Locate the cell with the specified text and output its [x, y] center coordinate. 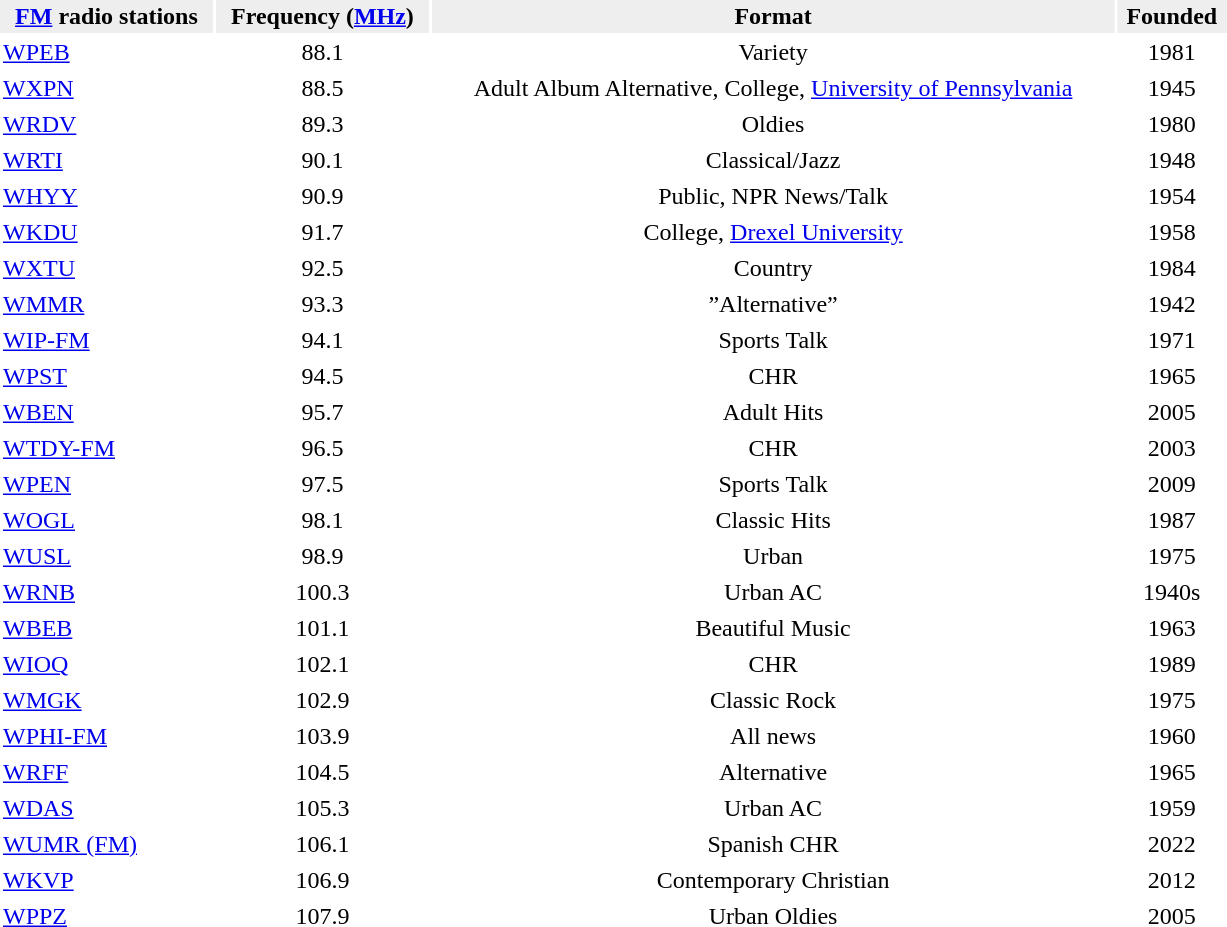
WXTU [106, 268]
92.5 [322, 268]
Format [773, 16]
94.5 [322, 376]
Adult Hits [773, 412]
90.9 [322, 196]
WTDY-FM [106, 448]
Classical/Jazz [773, 160]
Contemporary Christian [773, 880]
Public, NPR News/Talk [773, 196]
1984 [1172, 268]
1980 [1172, 124]
88.1 [322, 52]
100.3 [322, 592]
WKVP [106, 880]
Beautiful Music [773, 628]
Classic Hits [773, 520]
WRTI [106, 160]
College, Drexel University [773, 232]
WIOQ [106, 664]
94.1 [322, 340]
90.1 [322, 160]
88.5 [322, 88]
WPEB [106, 52]
103.9 [322, 736]
97.5 [322, 484]
Founded [1172, 16]
All news [773, 736]
1989 [1172, 664]
1963 [1172, 628]
105.3 [322, 808]
WRFF [106, 772]
WKDU [106, 232]
2005 [1172, 412]
2009 [1172, 484]
WPEN [106, 484]
Variety [773, 52]
WBEB [106, 628]
1987 [1172, 520]
Alternative [773, 772]
106.1 [322, 844]
1981 [1172, 52]
WRDV [106, 124]
FM radio stations [106, 16]
2003 [1172, 448]
WPST [106, 376]
91.7 [322, 232]
WRNB [106, 592]
98.9 [322, 556]
WMMR [106, 304]
WXPN [106, 88]
WHYY [106, 196]
93.3 [322, 304]
”Alternative” [773, 304]
Adult Album Alternative, College, University of Pennsylvania [773, 88]
1940s [1172, 592]
102.9 [322, 700]
1971 [1172, 340]
1959 [1172, 808]
WPHI-FM [106, 736]
98.1 [322, 520]
1960 [1172, 736]
Oldies [773, 124]
95.7 [322, 412]
89.3 [322, 124]
2022 [1172, 844]
Spanish CHR [773, 844]
1942 [1172, 304]
1948 [1172, 160]
1945 [1172, 88]
WUMR (FM) [106, 844]
WMGK [106, 700]
106.9 [322, 880]
WDAS [106, 808]
WUSL [106, 556]
101.1 [322, 628]
WIP-FM [106, 340]
Classic Rock [773, 700]
Urban [773, 556]
102.1 [322, 664]
96.5 [322, 448]
WOGL [106, 520]
Frequency (MHz) [322, 16]
Country [773, 268]
WBEN [106, 412]
1954 [1172, 196]
1958 [1172, 232]
2012 [1172, 880]
104.5 [322, 772]
